Output the (X, Y) coordinate of the center of the cell containing the given text.  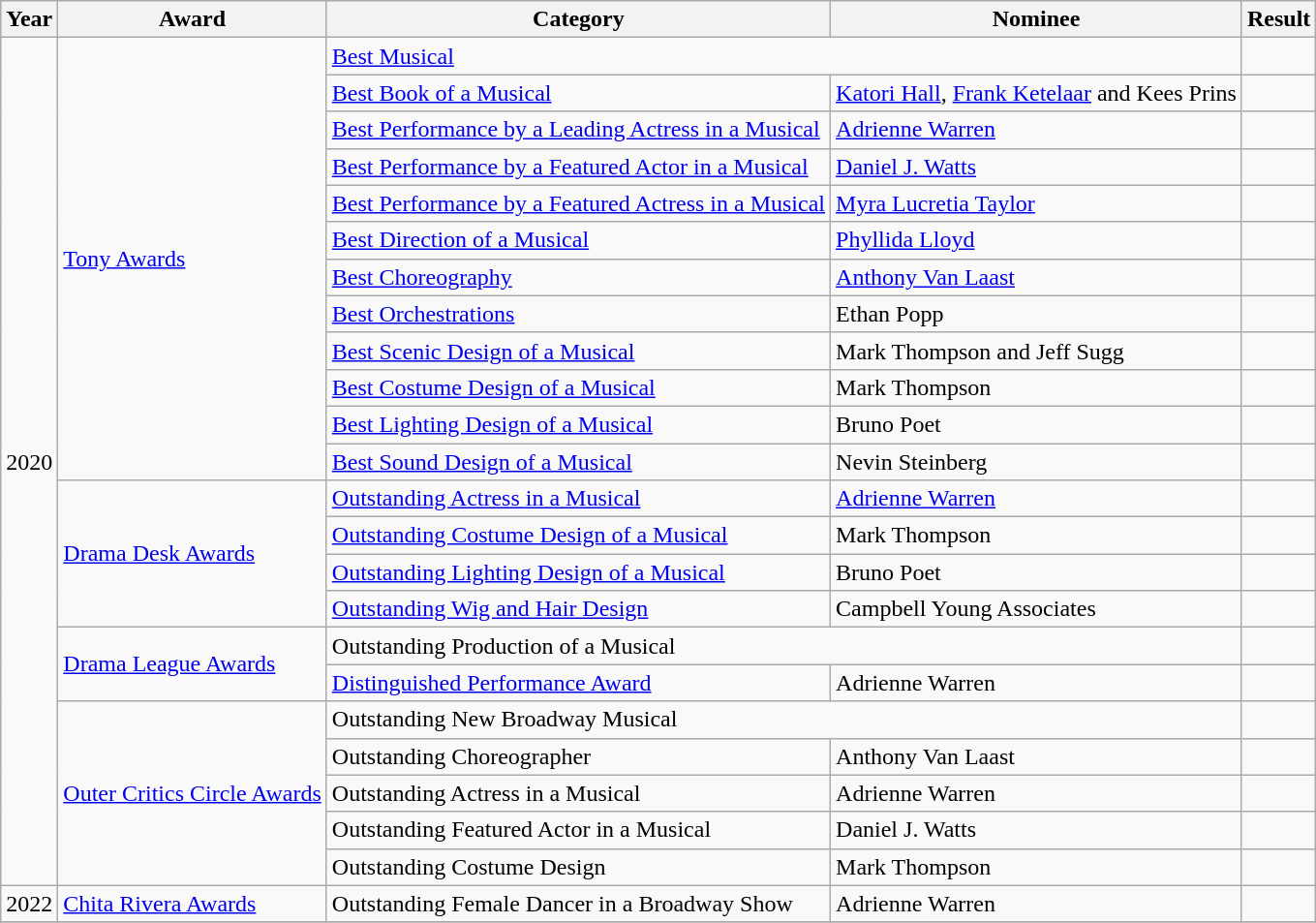
Outstanding Costume Design of a Musical (578, 536)
Myra Lucretia Taylor (1036, 203)
Nevin Steinberg (1036, 462)
Best Performance by a Featured Actor in a Musical (578, 167)
Outstanding Featured Actor in a Musical (578, 830)
Award (192, 19)
Drama Desk Awards (192, 554)
Best Performance by a Leading Actress in a Musical (578, 130)
Best Musical (784, 56)
Year (29, 19)
Outer Critics Circle Awards (192, 793)
Best Scenic Design of a Musical (578, 351)
Best Sound Design of a Musical (578, 462)
Distinguished Performance Award (578, 683)
2022 (29, 904)
Best Direction of a Musical (578, 240)
Outstanding Choreographer (578, 756)
Best Performance by a Featured Actress in a Musical (578, 203)
Category (578, 19)
Best Orchestrations (578, 314)
Outstanding Female Dancer in a Broadway Show (578, 904)
Result (1278, 19)
Campbell Young Associates (1036, 609)
Drama League Awards (192, 664)
Ethan Popp (1036, 314)
Outstanding Wig and Hair Design (578, 609)
Phyllida Lloyd (1036, 240)
2020 (29, 461)
Outstanding Lighting Design of a Musical (578, 572)
Katori Hall, Frank Ketelaar and Kees Prins (1036, 93)
Nominee (1036, 19)
Best Lighting Design of a Musical (578, 424)
Outstanding Production of a Musical (784, 646)
Tony Awards (192, 260)
Outstanding New Broadway Musical (784, 720)
Outstanding Costume Design (578, 867)
Mark Thompson and Jeff Sugg (1036, 351)
Chita Rivera Awards (192, 904)
Best Choreography (578, 277)
Best Costume Design of a Musical (578, 387)
Best Book of a Musical (578, 93)
